Identify which cell holds the provided text, then report its (X, Y) central coordinate. 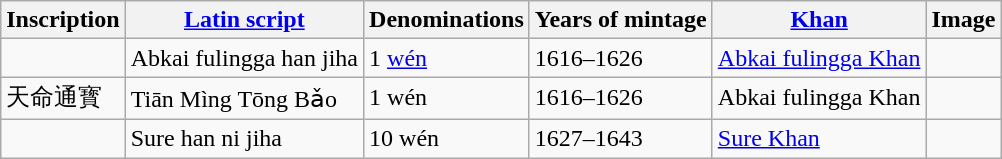
Years of mintage (620, 20)
10 wén (447, 138)
Sure Khan (819, 138)
Latin script (244, 20)
Image (964, 20)
Inscription (63, 20)
天命通寳 (63, 98)
Sure han ni jiha (244, 138)
Tiān Mìng Tōng Bǎo (244, 98)
Khan (819, 20)
Abkai fulingga han jiha (244, 58)
1627–1643 (620, 138)
Denominations (447, 20)
